Identify which cell holds the provided text, then report its [x, y] central coordinate. 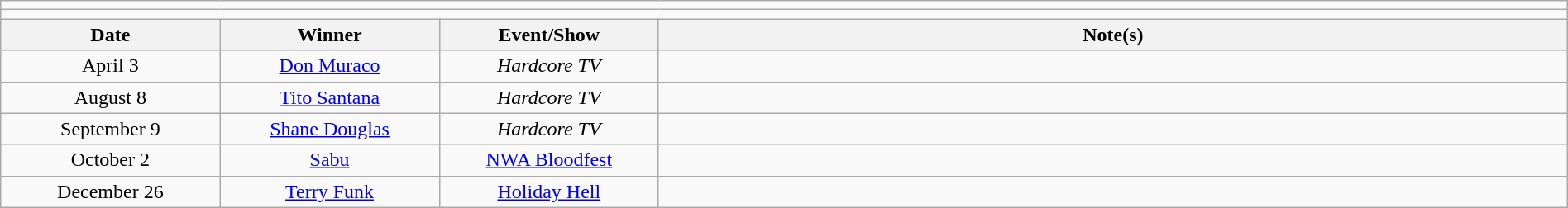
September 9 [111, 129]
Note(s) [1113, 35]
Don Muraco [329, 66]
August 8 [111, 97]
October 2 [111, 160]
Event/Show [549, 35]
Shane Douglas [329, 129]
Sabu [329, 160]
NWA Bloodfest [549, 160]
Winner [329, 35]
Holiday Hell [549, 191]
December 26 [111, 191]
Date [111, 35]
Terry Funk [329, 191]
Tito Santana [329, 97]
April 3 [111, 66]
